Identify which cell holds the provided text, then report its (X, Y) central coordinate. 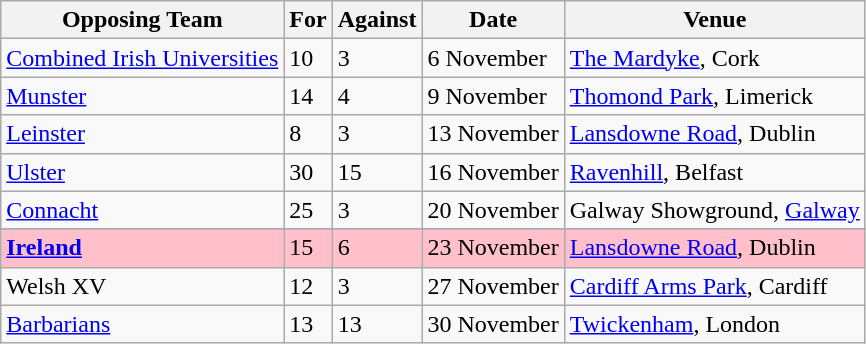
14 (308, 96)
Venue (714, 20)
Date (493, 20)
Connacht (142, 210)
6 (377, 248)
Galway Showground, Galway (714, 210)
For (308, 20)
Opposing Team (142, 20)
10 (308, 58)
9 November (493, 96)
Thomond Park, Limerick (714, 96)
12 (308, 286)
27 November (493, 286)
4 (377, 96)
Barbarians (142, 324)
Ulster (142, 172)
20 November (493, 210)
8 (308, 134)
25 (308, 210)
Combined Irish Universities (142, 58)
Ravenhill, Belfast (714, 172)
Against (377, 20)
Cardiff Arms Park, Cardiff (714, 286)
Leinster (142, 134)
6 November (493, 58)
Welsh XV (142, 286)
16 November (493, 172)
23 November (493, 248)
30 November (493, 324)
Munster (142, 96)
13 November (493, 134)
The Mardyke, Cork (714, 58)
Ireland (142, 248)
30 (308, 172)
Twickenham, London (714, 324)
